Scan for the cell matching the given text and deliver its [X, Y] coordinate at center. 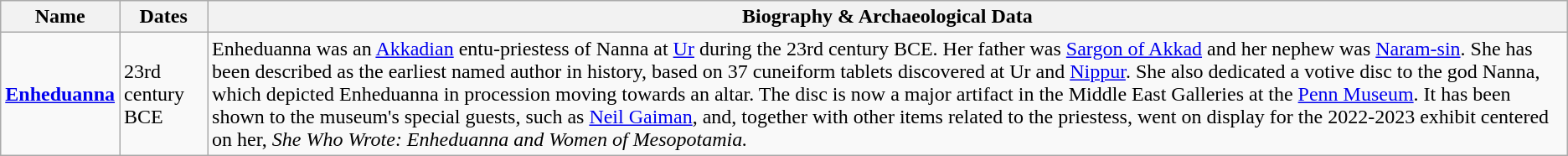
23rd century BCE [164, 94]
Dates [164, 17]
Name [60, 17]
Biography & Archaeological Data [888, 17]
Enheduanna [60, 94]
